From the cell containing the given text, extract its center point as (X, Y) coordinate. 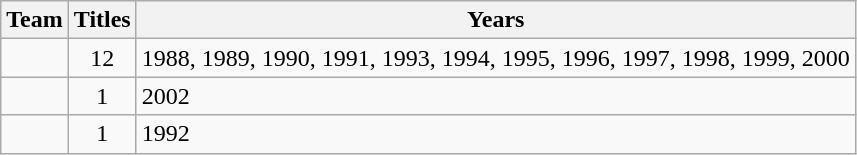
1988, 1989, 1990, 1991, 1993, 1994, 1995, 1996, 1997, 1998, 1999, 2000 (496, 58)
Team (35, 20)
Titles (102, 20)
1992 (496, 134)
Years (496, 20)
2002 (496, 96)
12 (102, 58)
